For the text-containing cell, return its midpoint in (x, y) coordinate format. 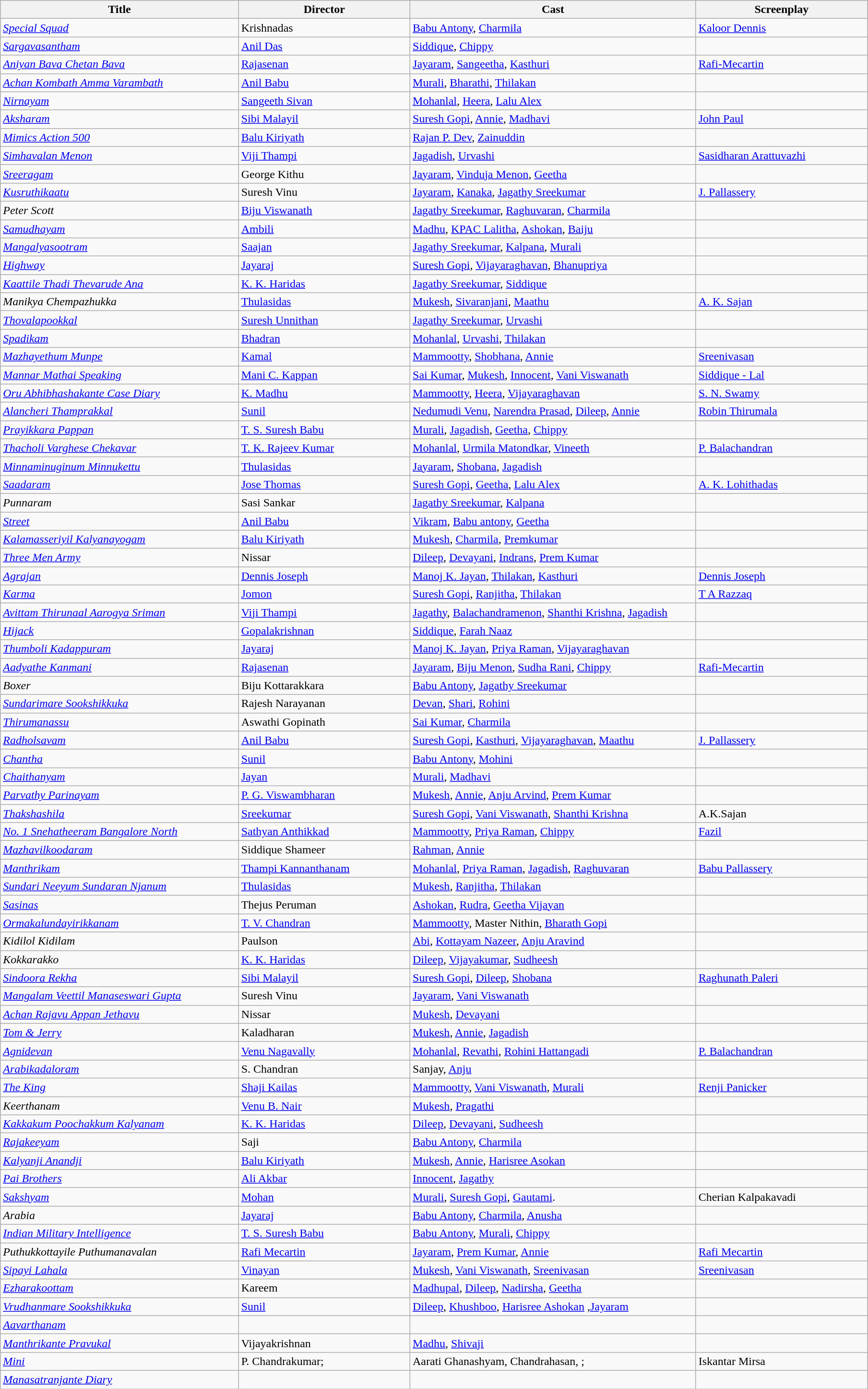
Puthukkottayile Puthumanavalan (119, 1252)
Suresh Gopi, Geetha, Lalu Alex (553, 484)
Manthrikam (119, 868)
Mukesh, Vani Viswanath, Sreenivasan (553, 1270)
Screenplay (781, 10)
Sreeragam (119, 174)
Renji Panicker (781, 1087)
The King (119, 1087)
Babu Pallassery (781, 868)
Aksharam (119, 119)
Ali Akbar (324, 1179)
Cherian Kalpakavadi (781, 1197)
Jayan (324, 777)
Agrajan (119, 576)
Agnidevan (119, 1051)
Jagathy, Balachandramenon, Shanthi Krishna, Jagadish (553, 612)
Kalamasseriyil Kalyanayogam (119, 539)
Fazil (781, 832)
Jagadish, Urvashi (553, 156)
Kamal (324, 357)
Manasatranjante Diary (119, 1379)
Kareem (324, 1288)
Suresh Unnithan (324, 320)
Vikram, Babu antony, Geetha (553, 521)
Siddique Shameer (324, 850)
Mazhayethum Munpe (119, 357)
Aadyathe Kanmani (119, 667)
Ambili (324, 229)
Mukesh, Annie, Jagadish (553, 1032)
Thacholi Varghese Chekavar (119, 448)
Jayaram, Shobana, Jagadish (553, 466)
Manthrikante Pravukal (119, 1343)
Innocent, Jagathy (553, 1179)
Mohanlal, Urvashi, Thilakan (553, 338)
Mammootty, Vani Viswanath, Murali (553, 1087)
Mammootty, Heera, Vijayaraghavan (553, 393)
Jose Thomas (324, 484)
Kaloor Dennis (781, 28)
P. Chandrakumar; (324, 1361)
Gopalakrishnan (324, 631)
Simhavalan Menon (119, 156)
Mohanlal, Heera, Lalu Alex (553, 101)
S. N. Swamy (781, 393)
Jagathy Sreekumar, Raghuvaran, Charmila (553, 210)
Mohan (324, 1197)
Suresh Gopi, Ranjitha, Thilakan (553, 594)
Babu Antony, Charmila, Anusha (553, 1215)
Venu B. Nair (324, 1105)
Murali, Jagadish, Geetha, Chippy (553, 430)
Mimics Action 500 (119, 137)
John Paul (781, 119)
George Kithu (324, 174)
Dileep, Khushboo, Harisree Ashokan ,Jayaram (553, 1306)
Suresh Gopi, Annie, Madhavi (553, 119)
Thakshashila (119, 814)
Director (324, 10)
Suresh Gopi, Vani Viswanath, Shanthi Krishna (553, 814)
Mangalam Veettil Manaseswari Gupta (119, 996)
Indian Military Intelligence (119, 1233)
K. Madhu (324, 393)
Chaithanyam (119, 777)
Dileep, Devayani, Indrans, Prem Kumar (553, 558)
Spadikam (119, 338)
Sakshyam (119, 1197)
Sai Kumar, Charmila (553, 722)
Saajan (324, 247)
Manikya Chempazhukka (119, 302)
Mukesh, Annie, Anju Arvind, Prem Kumar (553, 795)
Rajan P. Dev, Zainuddin (553, 137)
Arabia (119, 1215)
Kaladharan (324, 1032)
Thejus Peruman (324, 905)
Madhu, KPAC Lalitha, Ashokan, Baiju (553, 229)
T A Razzaq (781, 594)
Jayaram, Biju Menon, Sudha Rani, Chippy (553, 667)
A. K. Sajan (781, 302)
Title (119, 10)
Sanjay, Anju (553, 1069)
Krishnadas (324, 28)
Nirnayam (119, 101)
No. 1 Snehatheeram Bangalore North (119, 832)
Saji (324, 1142)
Vijayakrishnan (324, 1343)
Jayaram, Vani Viswanath (553, 996)
S. Chandran (324, 1069)
Arabikadaloram (119, 1069)
Vrudhanmare Sookshikkuka (119, 1306)
Thirumanassu (119, 722)
Venu Nagavally (324, 1051)
Oru Abhibhashakante Case Diary (119, 393)
Samudhayam (119, 229)
Keerthanam (119, 1105)
Anil Das (324, 46)
Siddique, Chippy (553, 46)
Babu Antony, Murali, Chippy (553, 1233)
Mukesh, Ranjitha, Thilakan (553, 886)
Karma (119, 594)
Siddique, Farah Naaz (553, 631)
Sai Kumar, Mukesh, Innocent, Vani Viswanath (553, 375)
Sasinas (119, 905)
Jagathy Sreekumar, Urvashi (553, 320)
Bhadran (324, 338)
Special Squad (119, 28)
Suresh Gopi, Kasthuri, Vijayaraghavan, Maathu (553, 740)
Kakkakum Poochakkum Kalyanam (119, 1124)
Alancheri Thamprakkal (119, 411)
Highway (119, 265)
Aarati Ghanashyam, Chandrahasan, ; (553, 1361)
Sasidharan Arattuvazhi (781, 156)
Manoj K. Jayan, Priya Raman, Vijayaraghavan (553, 649)
Kokkarakko (119, 959)
Saadaram (119, 484)
Manoj K. Jayan, Thilakan, Kasthuri (553, 576)
Rajesh Narayanan (324, 704)
Jagathy Sreekumar, Kalpana (553, 503)
Boxer (119, 685)
Rajakeeyam (119, 1142)
Biju Viswanath (324, 210)
Ashokan, Rudra, Geetha Vijayan (553, 905)
Mohanlal, Priya Raman, Jagadish, Raghuvaran (553, 868)
Madhu, Shivaji (553, 1343)
Sangeeth Sivan (324, 101)
Mangalyasootram (119, 247)
Robin Thirumala (781, 411)
Biju Kottarakkara (324, 685)
Jayaram, Vinduja Menon, Geetha (553, 174)
Kaattile Thadi Thevarude Ana (119, 284)
Mukesh, Charmila, Premkumar (553, 539)
Ormakalundayirikkanam (119, 923)
Siddique - Lal (781, 375)
Kusruthikaatu (119, 192)
Mani C. Kappan (324, 375)
Mini (119, 1361)
T. K. Rajeev Kumar (324, 448)
Mukesh, Sivaranjani, Maathu (553, 302)
Mohanlal, Urmila Matondkar, Vineeth (553, 448)
Dileep, Vijayakumar, Sudheesh (553, 959)
A. K. Lohithadas (781, 484)
Raghunath Paleri (781, 978)
Jayaram, Kanaka, Jagathy Sreekumar (553, 192)
Mukesh, Annie, Harisree Asokan (553, 1161)
Mammootty, Master Nithin, Bharath Gopi (553, 923)
Cast (553, 10)
Sipayi Lahala (119, 1270)
Prayikkara Pappan (119, 430)
Pai Brothers (119, 1179)
Babu Antony, Jagathy Sreekumar (553, 685)
Dileep, Devayani, Sudheesh (553, 1124)
Jayaram, Sangeetha, Kasthuri (553, 64)
Punnaram (119, 503)
Sargavasantham (119, 46)
Achan Rajavu Appan Jethavu (119, 1014)
Vinayan (324, 1270)
Mammootty, Priya Raman, Chippy (553, 832)
Babu Antony, Mohini (553, 758)
Sreekumar (324, 814)
Mohanlal, Revathi, Rohini Hattangadi (553, 1051)
A.K.Sajan (781, 814)
Thovalapookkal (119, 320)
Peter Scott (119, 210)
T. V. Chandran (324, 923)
Chantha (119, 758)
Tom & Jerry (119, 1032)
Sindoora Rekha (119, 978)
Mannar Mathai Speaking (119, 375)
Aavarthanam (119, 1325)
Street (119, 521)
Ezharakoottam (119, 1288)
Shaji Kailas (324, 1087)
Sasi Sankar (324, 503)
Abi, Kottayam Nazeer, Anju Aravind (553, 941)
Mukesh, Pragathi (553, 1105)
Aswathi Gopinath (324, 722)
Iskantar Mirsa (781, 1361)
Jomon (324, 594)
Mukesh, Devayani (553, 1014)
Murali, Suresh Gopi, Gautami. (553, 1197)
Jagathy Sreekumar, Siddique (553, 284)
Radholsavam (119, 740)
Three Men Army (119, 558)
Hijack (119, 631)
Avittam Thirunaal Aarogya Sriman (119, 612)
Murali, Madhavi (553, 777)
Parvathy Parinayam (119, 795)
Sathyan Anthikkad (324, 832)
Mammootty, Shobhana, Annie (553, 357)
Sundarimare Sookshikkuka (119, 704)
Minnaminuginum Minnukettu (119, 466)
Suresh Gopi, Vijayaraghavan, Bhanupriya (553, 265)
Madhupal, Dileep, Nadirsha, Geetha (553, 1288)
Achan Kombath Amma Varambath (119, 83)
Kalyanji Anandji (119, 1161)
Murali, Bharathi, Thilakan (553, 83)
Jayaram, Prem Kumar, Annie (553, 1252)
Sundari Neeyum Sundaran Njanum (119, 886)
Rahman, Annie (553, 850)
Mazhavilkoodaram (119, 850)
P. G. Viswambharan (324, 795)
Suresh Gopi, Dileep, Shobana (553, 978)
Thumboli Kadappuram (119, 649)
Nedumudi Venu, Narendra Prasad, Dileep, Annie (553, 411)
Devan, Shari, Rohini (553, 704)
Thampi Kannanthanam (324, 868)
Jagathy Sreekumar, Kalpana, Murali (553, 247)
Kidilol Kidilam (119, 941)
Aniyan Bava Chetan Bava (119, 64)
Paulson (324, 941)
